For the text-containing cell, return its midpoint in (x, y) coordinate format. 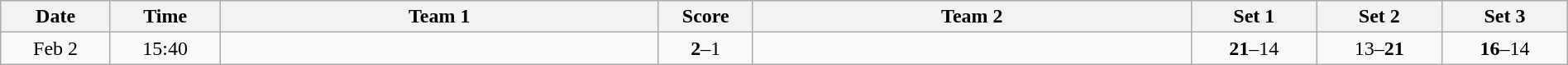
Date (56, 17)
16–14 (1505, 48)
Team 1 (439, 17)
13–21 (1379, 48)
15:40 (165, 48)
Score (705, 17)
Time (165, 17)
21–14 (1255, 48)
Set 1 (1255, 17)
Set 3 (1505, 17)
Team 2 (972, 17)
Set 2 (1379, 17)
2–1 (705, 48)
Feb 2 (56, 48)
